Extract the (X, Y) coordinate from the center of the cell holding the provided text.  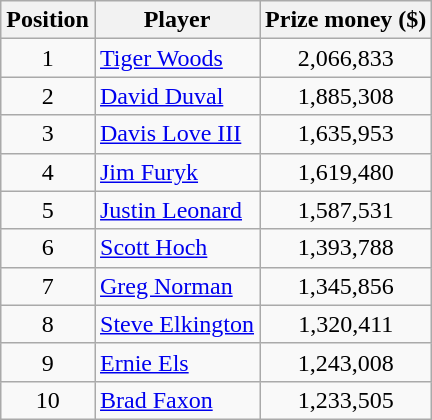
Justin Leonard (176, 210)
Tiger Woods (176, 58)
6 (48, 248)
5 (48, 210)
Scott Hoch (176, 248)
2 (48, 96)
1,345,856 (346, 286)
1,635,953 (346, 134)
1,243,008 (346, 362)
2,066,833 (346, 58)
10 (48, 400)
4 (48, 172)
1,233,505 (346, 400)
Brad Faxon (176, 400)
Player (176, 20)
8 (48, 324)
1 (48, 58)
Jim Furyk (176, 172)
Ernie Els (176, 362)
Steve Elkington (176, 324)
9 (48, 362)
1,320,411 (346, 324)
7 (48, 286)
Prize money ($) (346, 20)
3 (48, 134)
Position (48, 20)
1,885,308 (346, 96)
Davis Love III (176, 134)
1,619,480 (346, 172)
1,393,788 (346, 248)
1,587,531 (346, 210)
David Duval (176, 96)
Greg Norman (176, 286)
